Identify which cell holds the provided text, then report its [X, Y] central coordinate. 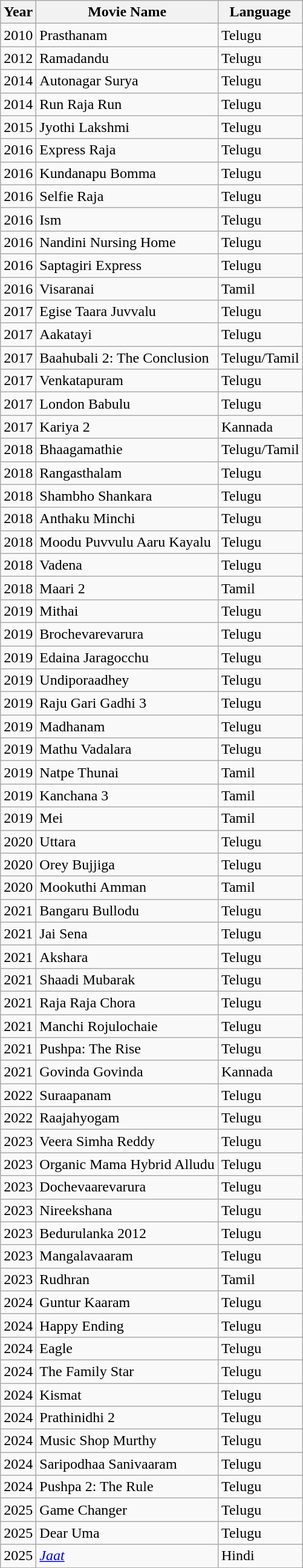
Express Raja [127, 150]
Bangaru Bullodu [127, 911]
Venkatapuram [127, 381]
Shambho Shankara [127, 496]
Prasthanam [127, 35]
Aakatayi [127, 335]
Rudhran [127, 1279]
Jyothi Lakshmi [127, 127]
Run Raja Run [127, 104]
Natpe Thunai [127, 772]
Veera Simha Reddy [127, 1141]
2010 [18, 35]
Eagle [127, 1348]
Ramadandu [127, 58]
Pushpa 2: The Rule [127, 1487]
Kismat [127, 1394]
Pushpa: The Rise [127, 1049]
Nandini Nursing Home [127, 242]
Jai Sena [127, 934]
Mangalavaaram [127, 1256]
Kariya 2 [127, 427]
Bhaagamathie [127, 450]
Vadena [127, 565]
Autonagar Surya [127, 81]
Edaina Jaragocchu [127, 657]
Mei [127, 819]
Year [18, 12]
Orey Bujjiga [127, 865]
Anthaku Minchi [127, 519]
Undiporaadhey [127, 680]
Mookuthi Amman [127, 888]
Moodu Puvvulu Aaru Kayalu [127, 542]
Manchi Rojulochaie [127, 1026]
Madhanam [127, 726]
Organic Mama Hybrid Alludu [127, 1164]
Raju Gari Gadhi 3 [127, 703]
Happy Ending [127, 1325]
Kundanapu Bomma [127, 173]
Shaadi Mubarak [127, 980]
Saripodhaa Sanivaaram [127, 1464]
Raajahyogam [127, 1118]
Music Shop Murthy [127, 1441]
Guntur Kaaram [127, 1302]
Nireekshana [127, 1210]
Baahubali 2: The Conclusion [127, 358]
2015 [18, 127]
Maari 2 [127, 588]
Raja Raja Chora [127, 1003]
Brochevarevarura [127, 634]
Govinda Govinda [127, 1072]
Akshara [127, 957]
Hindi [260, 1556]
Movie Name [127, 12]
Rangasthalam [127, 473]
Ism [127, 219]
Language [260, 12]
Bedurulanka 2012 [127, 1233]
Kanchana 3 [127, 796]
Selfie Raja [127, 196]
Visaranai [127, 289]
Dear Uma [127, 1533]
Game Changer [127, 1510]
Mathu Vadalara [127, 749]
2012 [18, 58]
Mithai [127, 611]
Dochevaarevarura [127, 1187]
Saptagiri Express [127, 265]
Uttara [127, 842]
The Family Star [127, 1371]
London Babulu [127, 404]
Egise Taara Juvvalu [127, 312]
Jaat [127, 1556]
Suraapanam [127, 1095]
Prathinidhi 2 [127, 1418]
